Output the [X, Y] coordinate of the center of the cell containing the given text.  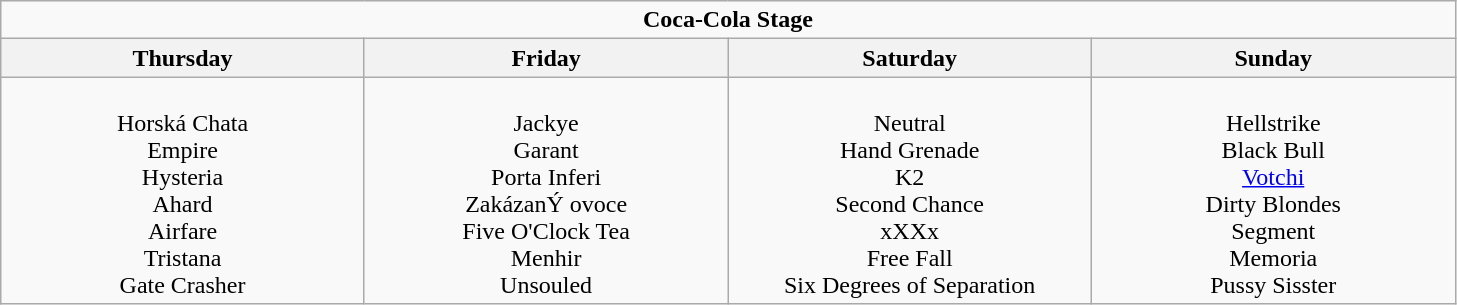
Horská Chata Empire Hysteria Ahard Airfare Tristana Gate Crasher [183, 190]
Thursday [183, 58]
Neutral Hand Grenade K2 Second Chance xXXx Free Fall Six Degrees of Separation [910, 190]
Jackye Garant Porta Inferi ZakázanÝ ovoce Five O'Clock Tea Menhir Unsouled [546, 190]
Saturday [910, 58]
Hellstrike Black Bull Votchi Dirty Blondes Segment Memoria Pussy Sisster [1273, 190]
Sunday [1273, 58]
Coca-Cola Stage [728, 20]
Friday [546, 58]
